Detect which cell encompasses the target text, then output its (X, Y) center coordinate. 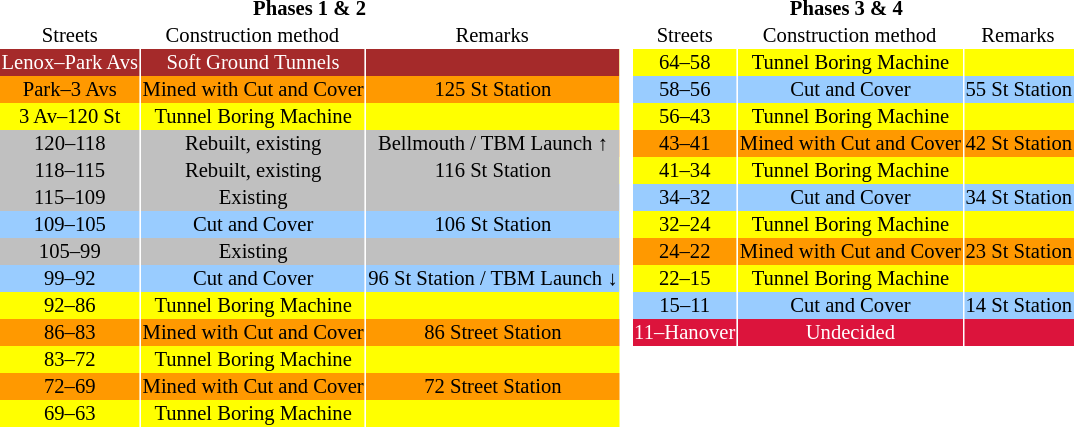
Lenox–Park Avs (70, 62)
96 St Station / TBM Launch ↓ (492, 278)
69–63 (70, 414)
43–41 (678, 144)
32–24 (678, 224)
Bellmouth / TBM Launch ↑ (492, 144)
42 St Station (1018, 144)
86 Street Station (492, 332)
34 St Station (1018, 198)
15–11 (678, 306)
24–22 (678, 252)
55 St Station (1018, 90)
83–72 (70, 360)
116 St Station (492, 170)
125 St Station (492, 90)
Soft Ground Tunnels (253, 62)
34–32 (678, 198)
109–105 (70, 224)
92–86 (70, 306)
58–56 (678, 90)
115–109 (70, 198)
Undecided (850, 332)
14 St Station (1018, 306)
120–118 (70, 144)
118–115 (70, 170)
99–92 (70, 278)
86–83 (70, 332)
22–15 (678, 278)
41–34 (678, 170)
3 Av–120 St (70, 116)
23 St Station (1018, 252)
106 St Station (492, 224)
11–Hanover (678, 332)
72–69 (70, 386)
64–58 (678, 62)
Park–3 Avs (70, 90)
72 Street Station (492, 386)
56–43 (678, 116)
105–99 (70, 252)
